Detect which cell encompasses the target text, then output its (x, y) center coordinate. 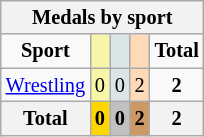
Wrestling (46, 85)
Sport (46, 51)
Medals by sport (102, 17)
